Locate the cell with the specified text and output its (X, Y) center coordinate. 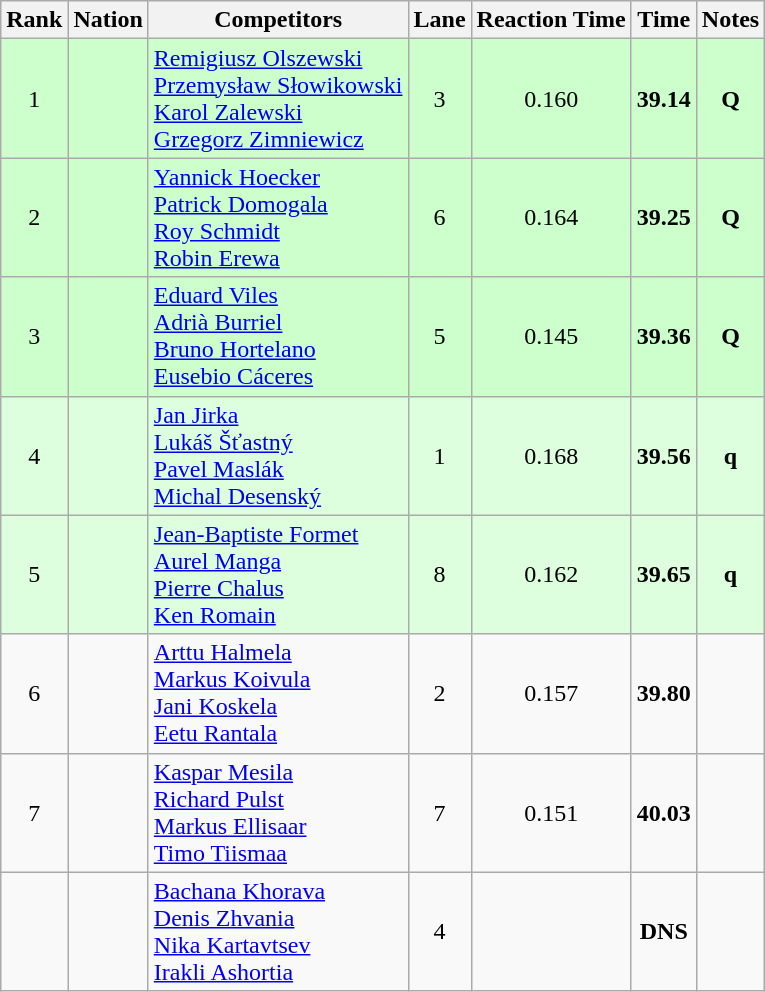
0.157 (551, 694)
Competitors (278, 20)
39.25 (664, 218)
Reaction Time (551, 20)
Eduard VilesAdrià BurrielBruno HortelanoEusebio Cáceres (278, 336)
0.160 (551, 98)
Lane (440, 20)
8 (440, 574)
Jean-Baptiste FormetAurel MangaPierre ChalusKen Romain (278, 574)
Jan JirkaLukáš ŠťastnýPavel MaslákMichal Desenský (278, 456)
Nation (108, 20)
Time (664, 20)
39.65 (664, 574)
39.80 (664, 694)
0.164 (551, 218)
0.151 (551, 812)
Kaspar MesilaRichard PulstMarkus EllisaarTimo Tiismaa (278, 812)
DNS (664, 932)
40.03 (664, 812)
0.145 (551, 336)
Rank (34, 20)
39.14 (664, 98)
Yannick HoeckerPatrick DomogalaRoy SchmidtRobin Erewa (278, 218)
Remigiusz OlszewskiPrzemysław SłowikowskiKarol ZalewskiGrzegorz Zimniewicz (278, 98)
Arttu HalmelaMarkus KoivulaJani KoskelaEetu Rantala (278, 694)
Notes (730, 20)
Bachana KhoravaDenis ZhvaniaNika KartavtsevIrakli Ashortia (278, 932)
0.168 (551, 456)
0.162 (551, 574)
39.36 (664, 336)
39.56 (664, 456)
